From the cell containing the given text, extract its center point as [X, Y] coordinate. 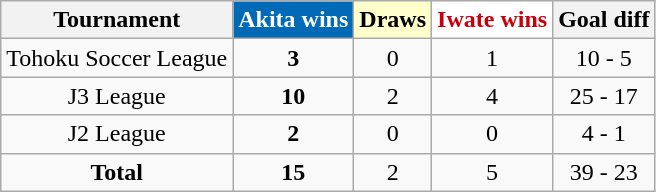
4 - 1 [604, 134]
10 - 5 [604, 58]
Iwate wins [492, 20]
1 [492, 58]
4 [492, 96]
25 - 17 [604, 96]
Akita wins [294, 20]
Total [117, 172]
10 [294, 96]
5 [492, 172]
Tohoku Soccer League [117, 58]
J3 League [117, 96]
Tournament [117, 20]
3 [294, 58]
39 - 23 [604, 172]
15 [294, 172]
Draws [393, 20]
Goal diff [604, 20]
J2 League [117, 134]
